Find where the given text appears and provide that cell's center as [X, Y] coordinate. 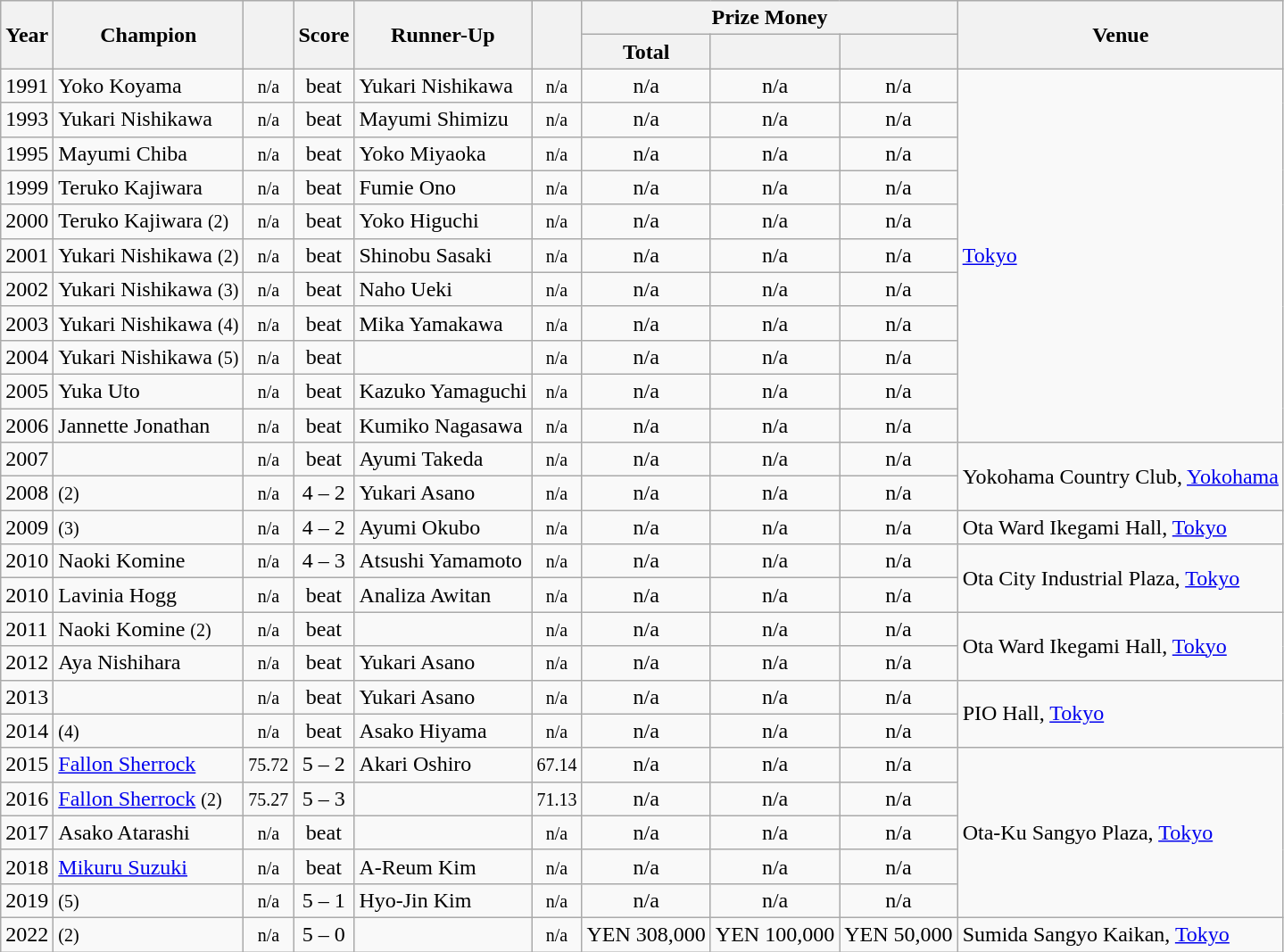
1995 [27, 153]
Yukari Nishikawa (2) [148, 255]
5 – 0 [324, 934]
2005 [27, 391]
Yukari Nishikawa (4) [148, 323]
Akari Oshiro [443, 765]
Fumie Ono [443, 187]
Sumida Sangyo Kaikan, Tokyo [1121, 934]
Mayumi Chiba [148, 153]
Naoki Komine (2) [148, 629]
2022 [27, 934]
Kumiko Nagasawa [443, 426]
Jannette Jonathan [148, 426]
Mika Yamakawa [443, 323]
YEN 50,000 [899, 934]
Champion [148, 35]
2001 [27, 255]
Ota-Ku Sangyo Plaza, Tokyo [1121, 832]
Total [646, 52]
2002 [27, 289]
Asako Hiyama [443, 731]
Ayumi Okubo [443, 527]
YEN 308,000 [646, 934]
Hyo-Jin Kim [443, 900]
Yuka Uto [148, 391]
2017 [27, 832]
Naho Ueki [443, 289]
Fallon Sherrock [148, 765]
2013 [27, 697]
5 – 1 [324, 900]
Yoko Koyama [148, 86]
2009 [27, 527]
1991 [27, 86]
(5) [148, 900]
Year [27, 35]
4 – 3 [324, 561]
Asako Atarashi [148, 832]
75.72 [269, 765]
YEN 100,000 [775, 934]
Atsushi Yamamoto [443, 561]
2000 [27, 221]
Score [324, 35]
2016 [27, 799]
Aya Nishihara [148, 663]
A-Reum Kim [443, 866]
5 – 2 [324, 765]
Kazuko Yamaguchi [443, 391]
(4) [148, 731]
2012 [27, 663]
Teruko Kajiwara (2) [148, 221]
Lavinia Hogg [148, 595]
Mikuru Suzuki [148, 866]
Fallon Sherrock (2) [148, 799]
Yoko Higuchi [443, 221]
Yukari Nishikawa (3) [148, 289]
2018 [27, 866]
Shinobu Sasaki [443, 255]
Analiza Awitan [443, 595]
2019 [27, 900]
2015 [27, 765]
75.27 [269, 799]
Ayumi Takeda [443, 459]
Runner-Up [443, 35]
2003 [27, 323]
Ota City Industrial Plaza, Tokyo [1121, 578]
5 – 3 [324, 799]
Naoki Komine [148, 561]
1999 [27, 187]
1993 [27, 120]
2004 [27, 357]
71.13 [557, 799]
67.14 [557, 765]
2007 [27, 459]
Tokyo [1121, 255]
PIO Hall, Tokyo [1121, 714]
Yokohama Country Club, Yokohama [1121, 476]
Teruko Kajiwara [148, 187]
2014 [27, 731]
Yukari Nishikawa (5) [148, 357]
2008 [27, 493]
Prize Money [769, 18]
2011 [27, 629]
Venue [1121, 35]
Yoko Miyaoka [443, 153]
Mayumi Shimizu [443, 120]
(3) [148, 527]
2006 [27, 426]
